Locate the cell with the specified text and output its (x, y) center coordinate. 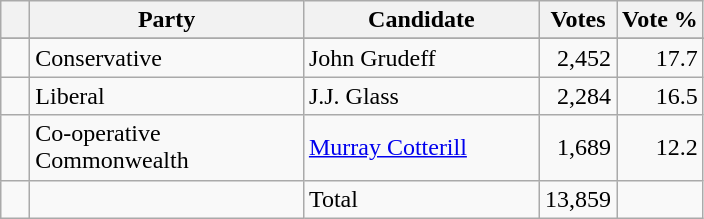
Total (421, 199)
J.J. Glass (421, 96)
1,689 (578, 148)
Votes (578, 20)
13,859 (578, 199)
16.5 (660, 96)
Murray Cotterill (421, 148)
Vote % (660, 20)
2,284 (578, 96)
17.7 (660, 58)
John Grudeff (421, 58)
2,452 (578, 58)
Party (167, 20)
Conservative (167, 58)
12.2 (660, 148)
Candidate (421, 20)
Co-operative Commonwealth (167, 148)
Liberal (167, 96)
